From the cell containing the given text, extract its center point as (X, Y) coordinate. 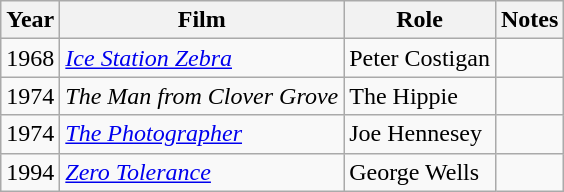
Film (202, 20)
Year (30, 20)
Ice Station Zebra (202, 58)
Role (420, 20)
Zero Tolerance (202, 172)
1994 (30, 172)
The Hippie (420, 96)
Peter Costigan (420, 58)
The Man from Clover Grove (202, 96)
George Wells (420, 172)
1968 (30, 58)
Joe Hennesey (420, 134)
Notes (529, 20)
The Photographer (202, 134)
